Extract the [X, Y] coordinate from the center of the cell holding the provided text.  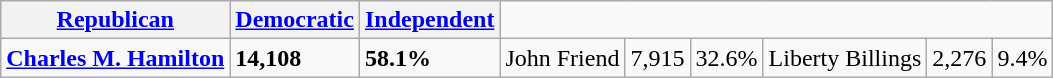
2,276 [960, 58]
9.4% [1022, 58]
58.1% [429, 58]
John Friend [562, 58]
32.6% [726, 58]
Independent [429, 20]
Charles M. Hamilton [116, 58]
Liberty Billings [845, 58]
Democratic [295, 20]
Republican [116, 20]
7,915 [658, 58]
14,108 [295, 58]
